Capture the cell that displays the provided text and extract its [X, Y] central coordinate. 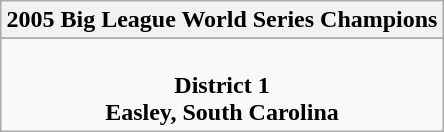
2005 Big League World Series Champions [222, 20]
District 1 Easley, South Carolina [222, 85]
